Output the [x, y] coordinate of the center of the cell containing the given text.  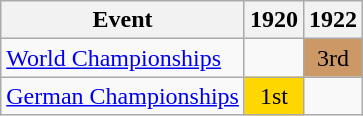
1922 [334, 20]
World Championships [123, 58]
German Championships [123, 96]
1st [274, 96]
3rd [334, 58]
1920 [274, 20]
Event [123, 20]
